Locate the cell with the specified text and output its [X, Y] center coordinate. 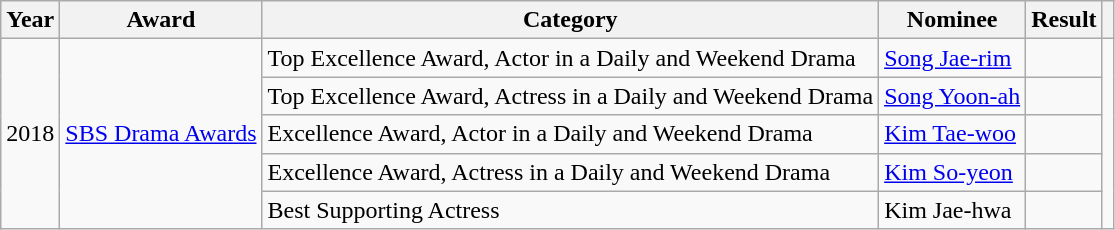
Year [30, 20]
2018 [30, 134]
Category [570, 20]
Excellence Award, Actor in a Daily and Weekend Drama [570, 134]
Best Supporting Actress [570, 210]
Award [161, 20]
Kim So-yeon [952, 172]
Song Yoon-ah [952, 96]
Excellence Award, Actress in a Daily and Weekend Drama [570, 172]
Nominee [952, 20]
Top Excellence Award, Actor in a Daily and Weekend Drama [570, 58]
SBS Drama Awards [161, 134]
Kim Jae-hwa [952, 210]
Result [1064, 20]
Top Excellence Award, Actress in a Daily and Weekend Drama [570, 96]
Song Jae-rim [952, 58]
Kim Tae-woo [952, 134]
